For the text-containing cell, return its midpoint in (x, y) coordinate format. 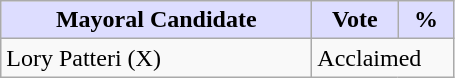
Acclaimed (383, 58)
% (426, 20)
Mayoral Candidate (156, 20)
Lory Patteri (X) (156, 58)
Vote (355, 20)
